Provide the (x, y) coordinate of the cell's center where the given text is located.  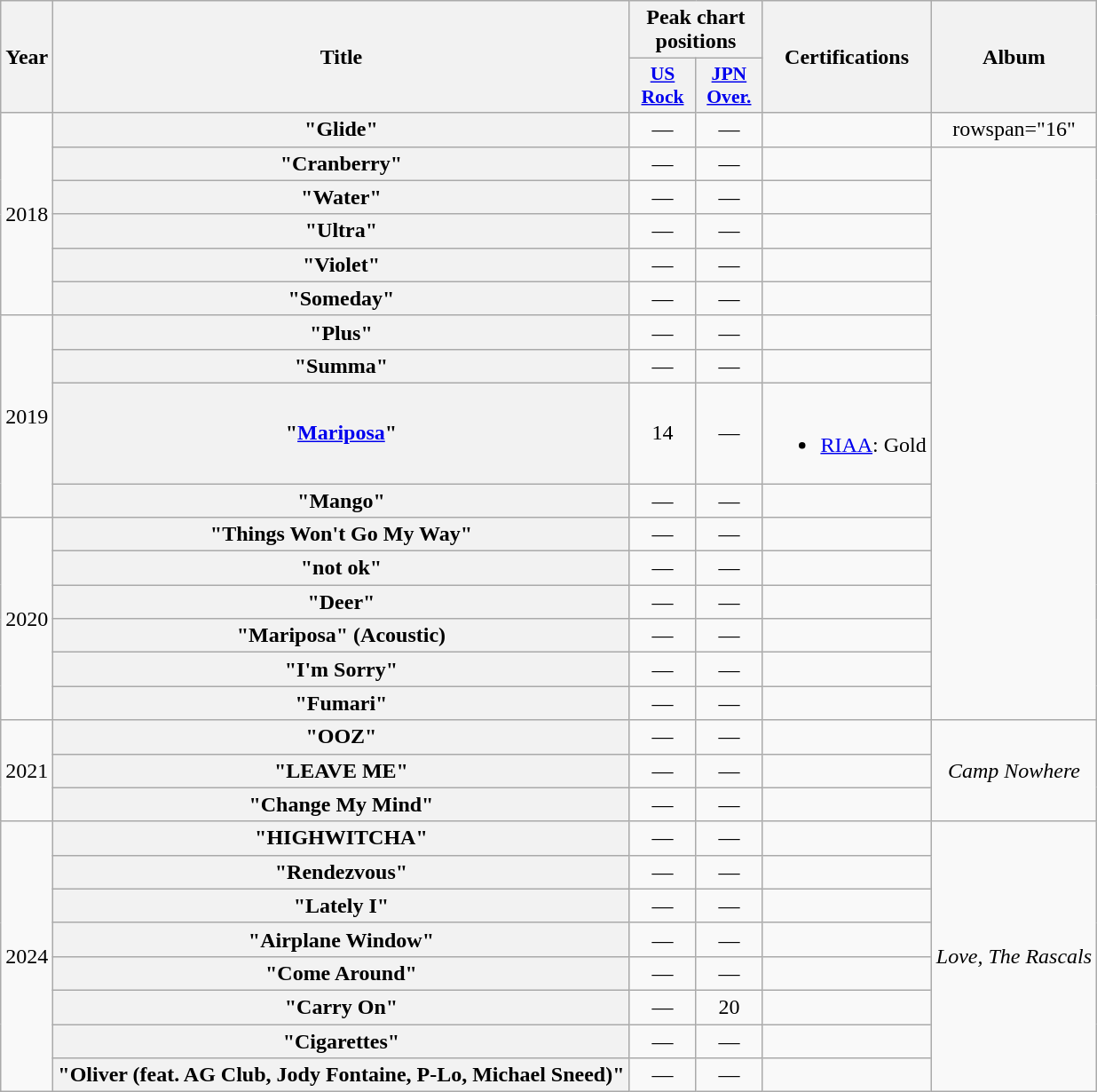
"Mariposa" (Acoustic) (341, 636)
"Deer" (341, 602)
2024 (27, 956)
rowspan="16" (1014, 130)
Year (27, 57)
"not ok" (341, 568)
14 (662, 433)
"Cigarettes" (341, 1041)
"Mango" (341, 500)
"LEAVE ME" (341, 771)
20 (730, 1007)
"Summa" (341, 366)
"Carry On" (341, 1007)
"I'm Sorry" (341, 669)
"OOZ" (341, 737)
"Ultra" (341, 231)
"Fumari" (341, 703)
"Violet" (341, 265)
RIAA: Gold (847, 433)
"Water" (341, 197)
"Mariposa" (341, 433)
"Come Around" (341, 973)
2020 (27, 619)
"Oliver (feat. AG Club, Jody Fontaine, P-Lo, Michael Sneed)" (341, 1075)
Title (341, 57)
Album (1014, 57)
USRock (662, 85)
"Plus" (341, 332)
"Someday" (341, 298)
"Cranberry" (341, 163)
Certifications (847, 57)
"Things Won't Go My Way" (341, 534)
"Rendezvous" (341, 872)
2021 (27, 771)
JPNOver. (730, 85)
Camp Nowhere (1014, 771)
2019 (27, 415)
"Change My Mind" (341, 804)
"Lately I" (341, 906)
"Airplane Window" (341, 939)
2018 (27, 214)
"HIGHWITCHA" (341, 838)
Peak chart positions (696, 30)
Love, The Rascals (1014, 956)
"Glide" (341, 130)
